Locate the cell with the specified text and output its (X, Y) center coordinate. 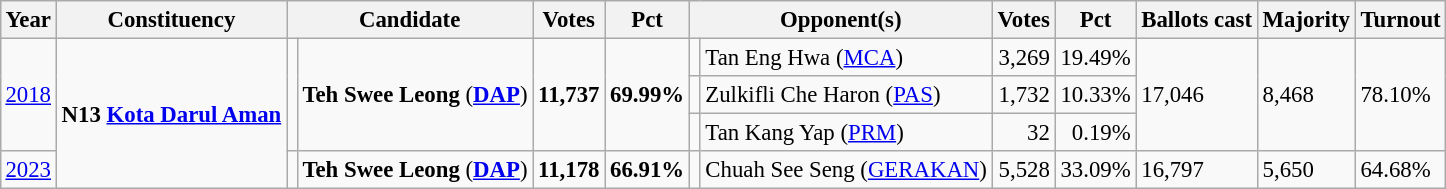
19.49% (1096, 57)
5,650 (1306, 170)
Chuah See Seng (GERAKAN) (846, 170)
64.68% (1400, 170)
10.33% (1096, 95)
0.19% (1096, 133)
66.91% (648, 170)
16,797 (1196, 170)
33.09% (1096, 170)
8,468 (1306, 94)
Tan Kang Yap (PRM) (846, 133)
Constituency (171, 20)
Year (28, 20)
32 (1024, 133)
Zulkifli Che Haron (PAS) (846, 95)
Ballots cast (1196, 20)
3,269 (1024, 57)
78.10% (1400, 94)
Tan Eng Hwa (MCA) (846, 57)
Turnout (1400, 20)
2018 (28, 94)
11,737 (569, 94)
5,528 (1024, 170)
Majority (1306, 20)
69.99% (648, 94)
Opponent(s) (840, 20)
N13 Kota Darul Aman (171, 113)
1,732 (1024, 95)
17,046 (1196, 94)
Candidate (409, 20)
2023 (28, 170)
11,178 (569, 170)
